Provide the (x, y) coordinate of the cell's center where the given text is located.  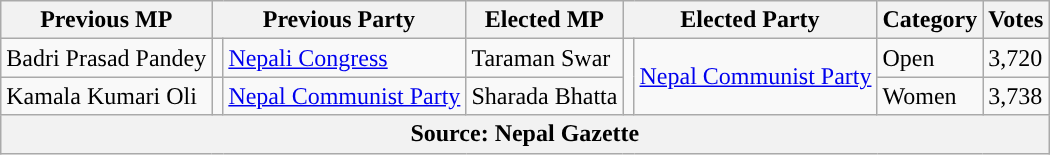
Badri Prasad Pandey (106, 58)
Kamala Kumari Oli (106, 96)
Elected MP (544, 20)
Nepali Congress (344, 58)
Category (930, 20)
Taraman Swar (544, 58)
Open (930, 58)
Sharada Bhatta (544, 96)
Women (930, 96)
Source: Nepal Gazette (525, 134)
Elected Party (750, 20)
Votes (1016, 20)
Previous Party (339, 20)
3,720 (1016, 58)
Previous MP (106, 20)
3,738 (1016, 96)
